For the text-containing cell, return its midpoint in (X, Y) coordinate format. 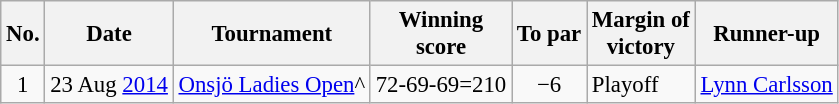
Margin ofvictory (642, 34)
1 (23, 85)
To par (550, 34)
Playoff (642, 85)
Date (109, 34)
Onsjö Ladies Open^ (272, 85)
Runner-up (766, 34)
72-69-69=210 (440, 85)
23 Aug 2014 (109, 85)
Lynn Carlsson (766, 85)
−6 (550, 85)
No. (23, 34)
Winningscore (440, 34)
Tournament (272, 34)
